Find where the given text appears and provide that cell's center as (X, Y) coordinate. 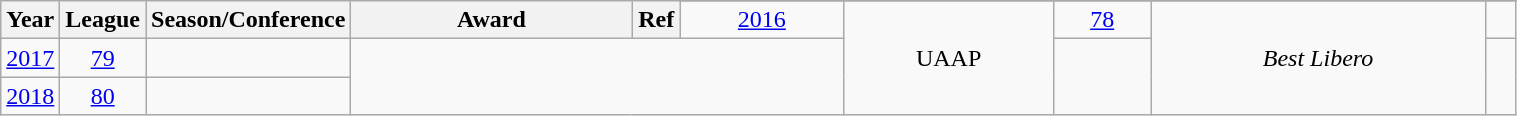
80 (103, 96)
Award (492, 20)
2017 (30, 58)
League (103, 20)
2018 (30, 96)
Ref (656, 20)
UAAP (948, 58)
79 (103, 58)
Best Libero (1318, 58)
2016 (762, 20)
78 (1102, 20)
Year (30, 20)
Season/Conference (248, 20)
